Scan for the cell matching the given text and deliver its (x, y) coordinate at center. 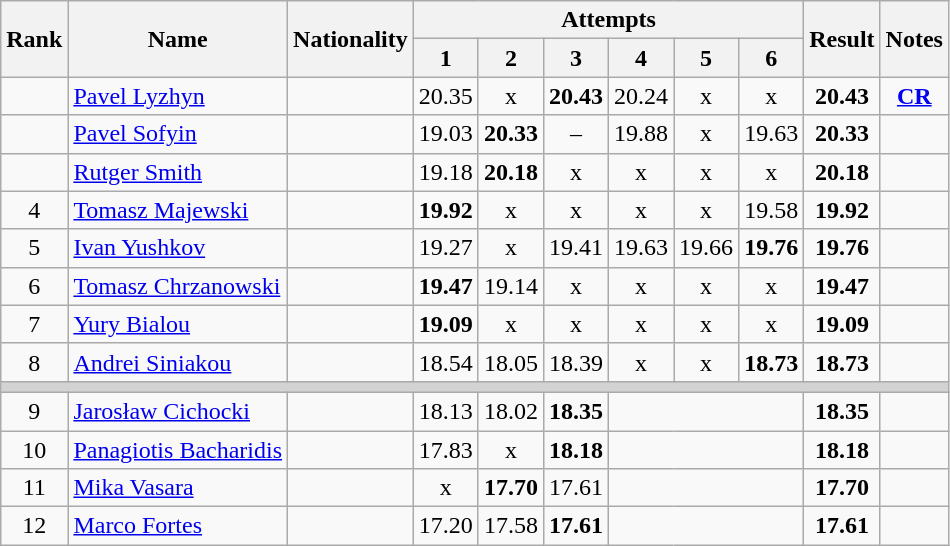
Jarosław Cichocki (178, 411)
– (576, 134)
Name (178, 39)
Panagiotis Bacharidis (178, 449)
Tomasz Majewski (178, 210)
17.20 (446, 526)
Yury Bialou (178, 324)
Pavel Sofyin (178, 134)
20.24 (640, 96)
19.03 (446, 134)
17.58 (510, 526)
19.27 (446, 248)
19.18 (446, 172)
Mika Vasara (178, 488)
Notes (914, 39)
CR (914, 96)
1 (446, 58)
Andrei Siniakou (178, 362)
12 (34, 526)
Attempts (608, 20)
7 (34, 324)
Rutger Smith (178, 172)
11 (34, 488)
19.66 (706, 248)
Nationality (351, 39)
Tomasz Chrzanowski (178, 286)
Rank (34, 39)
18.05 (510, 362)
19.88 (640, 134)
Marco Fortes (178, 526)
18.54 (446, 362)
19.41 (576, 248)
19.14 (510, 286)
18.13 (446, 411)
Pavel Lyzhyn (178, 96)
18.39 (576, 362)
19.58 (772, 210)
18.02 (510, 411)
2 (510, 58)
Ivan Yushkov (178, 248)
9 (34, 411)
8 (34, 362)
17.83 (446, 449)
20.35 (446, 96)
3 (576, 58)
Result (842, 39)
10 (34, 449)
